For the text-containing cell, return its midpoint in (X, Y) coordinate format. 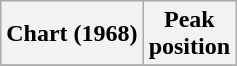
Chart (1968) (72, 34)
Peakposition (189, 34)
